Detect which cell encompasses the target text, then output its [X, Y] center coordinate. 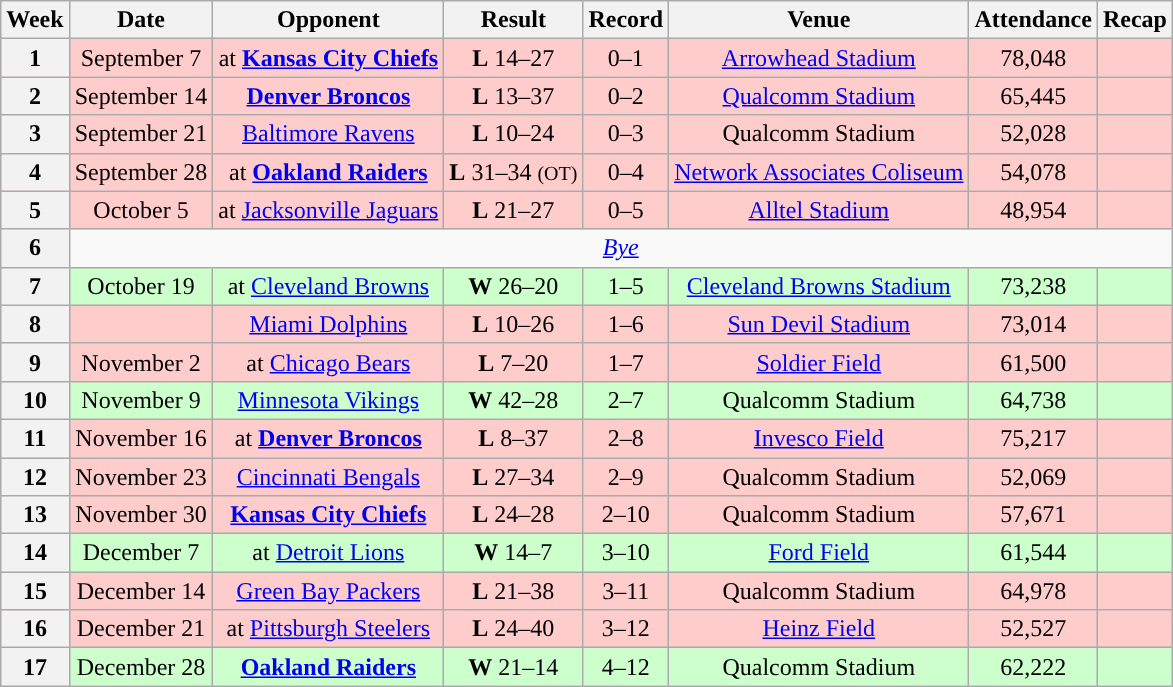
Miami Dolphins [328, 324]
2 [35, 96]
64,978 [1033, 591]
1 [35, 58]
at Jacksonville Jaguars [328, 210]
12 [35, 477]
L 24–40 [514, 629]
54,078 [1033, 172]
L 10–26 [514, 324]
September 28 [141, 172]
W 26–20 [514, 286]
4 [35, 172]
11 [35, 438]
0–3 [626, 134]
L 24–28 [514, 515]
October 19 [141, 286]
December 7 [141, 553]
48,954 [1033, 210]
Alltel Stadium [819, 210]
at Kansas City Chiefs [328, 58]
L 27–34 [514, 477]
December 21 [141, 629]
Ford Field [819, 553]
Attendance [1033, 20]
Heinz Field [819, 629]
L 14–27 [514, 58]
Date [141, 20]
Oakland Raiders [328, 667]
75,217 [1033, 438]
Sun Devil Stadium [819, 324]
September 7 [141, 58]
Cleveland Browns Stadium [819, 286]
at Denver Broncos [328, 438]
W 21–14 [514, 667]
Record [626, 20]
December 14 [141, 591]
7 [35, 286]
L 10–24 [514, 134]
Soldier Field [819, 362]
14 [35, 553]
52,069 [1033, 477]
L 13–37 [514, 96]
3–11 [626, 591]
2–8 [626, 438]
L 21–27 [514, 210]
73,238 [1033, 286]
at Pittsburgh Steelers [328, 629]
0–5 [626, 210]
W 14–7 [514, 553]
Invesco Field [819, 438]
Recap [1134, 20]
Baltimore Ravens [328, 134]
Arrowhead Stadium [819, 58]
1–5 [626, 286]
4–12 [626, 667]
at Chicago Bears [328, 362]
57,671 [1033, 515]
61,544 [1033, 553]
2–7 [626, 400]
November 23 [141, 477]
Denver Broncos [328, 96]
W 42–28 [514, 400]
November 2 [141, 362]
8 [35, 324]
Cincinnati Bengals [328, 477]
L 7–20 [514, 362]
13 [35, 515]
1–6 [626, 324]
0–4 [626, 172]
9 [35, 362]
64,738 [1033, 400]
Kansas City Chiefs [328, 515]
November 30 [141, 515]
L 21–38 [514, 591]
Venue [819, 20]
3–10 [626, 553]
Result [514, 20]
December 28 [141, 667]
3 [35, 134]
61,500 [1033, 362]
62,222 [1033, 667]
2–10 [626, 515]
0–1 [626, 58]
Green Bay Packers [328, 591]
2–9 [626, 477]
52,028 [1033, 134]
65,445 [1033, 96]
at Detroit Lions [328, 553]
15 [35, 591]
September 21 [141, 134]
10 [35, 400]
16 [35, 629]
at Oakland Raiders [328, 172]
5 [35, 210]
November 9 [141, 400]
73,014 [1033, 324]
Opponent [328, 20]
3–12 [626, 629]
L 31–34 (OT) [514, 172]
November 16 [141, 438]
78,048 [1033, 58]
1–7 [626, 362]
52,527 [1033, 629]
0–2 [626, 96]
October 5 [141, 210]
6 [35, 248]
Bye [620, 248]
Minnesota Vikings [328, 400]
L 8–37 [514, 438]
Week [35, 20]
17 [35, 667]
September 14 [141, 96]
at Cleveland Browns [328, 286]
Network Associates Coliseum [819, 172]
